Determine the [X, Y] coordinate at the center of the cell enclosing the given text.  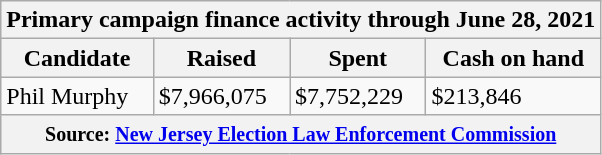
$213,846 [514, 96]
Spent [358, 58]
Phil Murphy [77, 96]
$7,752,229 [358, 96]
Source: New Jersey Election Law Enforcement Commission [301, 134]
$7,966,075 [221, 96]
Candidate [77, 58]
Cash on hand [514, 58]
Primary campaign finance activity through June 28, 2021 [301, 20]
Raised [221, 58]
